Return the (X, Y) coordinate for the center point of the cell that contains the specified text.  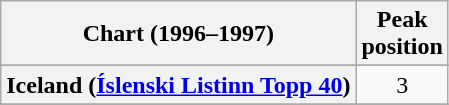
Peakposition (402, 34)
Chart (1996–1997) (178, 34)
3 (402, 85)
Iceland (Íslenski Listinn Topp 40) (178, 85)
